Extract the [x, y] coordinate from the center of the cell holding the provided text.  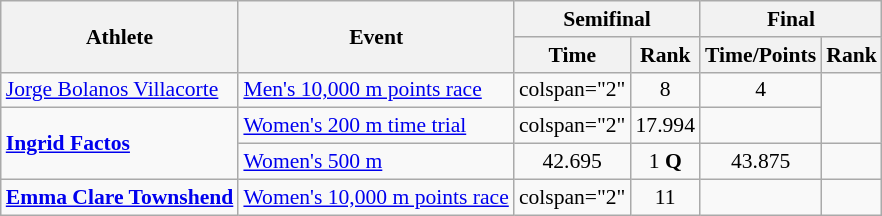
Event [376, 36]
Athlete [120, 36]
Women's 200 m time trial [376, 126]
Emma Clare Townshend [120, 197]
8 [666, 90]
Women's 10,000 m points race [376, 197]
Final [791, 19]
17.994 [666, 126]
43.875 [760, 162]
Time/Points [760, 55]
Time [572, 55]
Semifinal [607, 19]
1 Q [666, 162]
Jorge Bolanos Villacorte [120, 90]
11 [666, 197]
Ingrid Factos [120, 144]
Men's 10,000 m points race [376, 90]
Women's 500 m [376, 162]
42.695 [572, 162]
4 [760, 90]
